Find where the given text appears and provide that cell's center as (X, Y) coordinate. 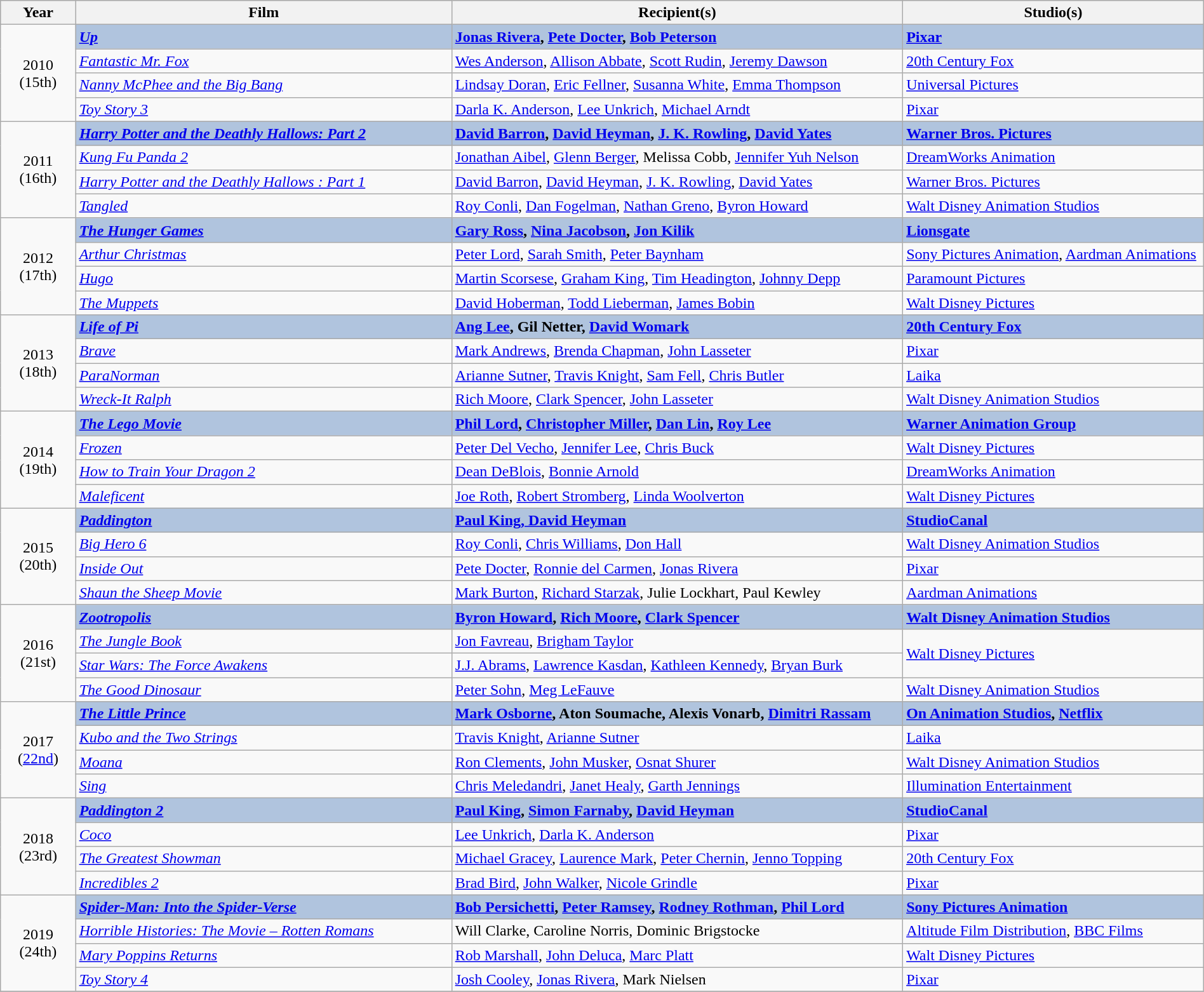
The Hunger Games (264, 230)
ParaNorman (264, 375)
Zootropolis (264, 617)
Pete Docter, Ronnie del Carmen, Jonas Rivera (677, 568)
Big Hero 6 (264, 544)
Recipient(s) (677, 13)
Star Wars: The Force Awakens (264, 665)
Toy Story 3 (264, 109)
Travis Knight, Arianne Sutner (677, 738)
Mark Osborne, Aton Soumache, Alexis Vonarb, Dimitri Rassam (677, 714)
The Good Dinosaur (264, 689)
Kung Fu Panda 2 (264, 158)
Chris Meledandri, Janet Healy, Garth Jennings (677, 786)
David Hoberman, Todd Lieberman, James Bobin (677, 303)
2015(20th) (38, 556)
Peter Lord, Sarah Smith, Peter Baynham (677, 254)
2011(16th) (38, 170)
Josh Cooley, Jonas Rivera, Mark Nielsen (677, 979)
Wes Anderson, Allison Abbate, Scott Rudin, Jeremy Dawson (677, 61)
Brad Bird, John Walker, Nicole Grindle (677, 883)
Shaun the Sheep Movie (264, 593)
Mary Poppins Returns (264, 955)
Byron Howard, Rich Moore, Clark Spencer (677, 617)
Brave (264, 351)
2014(19th) (38, 460)
Moana (264, 762)
Ron Clements, John Musker, Osnat Shurer (677, 762)
Universal Pictures (1053, 85)
Gary Ross, Nina Jacobson, Jon Kilik (677, 230)
2010(15th) (38, 73)
Peter Sohn, Meg LeFauve (677, 689)
2017(22nd) (38, 750)
Rich Moore, Clark Spencer, John Lasseter (677, 399)
Arthur Christmas (264, 254)
Mark Andrews, Brenda Chapman, John Lasseter (677, 351)
Dean DeBlois, Bonnie Arnold (677, 472)
Toy Story 4 (264, 979)
Phil Lord, Christopher Miller, Dan Lin, Roy Lee (677, 424)
The Little Prince (264, 714)
Inside Out (264, 568)
Lindsay Doran, Eric Fellner, Susanna White, Emma Thompson (677, 85)
Paddington 2 (264, 810)
Mark Burton, Richard Starzak, Julie Lockhart, Paul Kewley (677, 593)
Roy Conli, Dan Fogelman, Nathan Greno, Byron Howard (677, 206)
Warner Animation Group (1053, 424)
Darla K. Anderson, Lee Unkrich, Michael Arndt (677, 109)
Jonas Rivera, Pete Docter, Bob Peterson (677, 37)
Coco (264, 834)
The Lego Movie (264, 424)
Frozen (264, 448)
Spider-Man: Into the Spider-Verse (264, 907)
Jon Favreau, Brigham Taylor (677, 641)
Year (38, 13)
2016(21st) (38, 653)
Harry Potter and the Deathly Hallows : Part 1 (264, 182)
The Jungle Book (264, 641)
2019(24th) (38, 943)
Michael Gracey, Laurence Mark, Peter Chernin, Jenno Topping (677, 859)
Fantastic Mr. Fox (264, 61)
Life of Pi (264, 327)
Illumination Entertainment (1053, 786)
J.J. Abrams, Lawrence Kasdan, Kathleen Kennedy, Bryan Burk (677, 665)
How to Train Your Dragon 2 (264, 472)
Hugo (264, 278)
Wreck-It Ralph (264, 399)
2013(18th) (38, 363)
2018(23rd) (38, 847)
Sony Pictures Animation, Aardman Animations (1053, 254)
Film (264, 13)
Joe Roth, Robert Stromberg, Linda Woolverton (677, 496)
Tangled (264, 206)
Jonathan Aibel, Glenn Berger, Melissa Cobb, Jennifer Yuh Nelson (677, 158)
Altitude Film Distribution, BBC Films (1053, 931)
Sony Pictures Animation (1053, 907)
The Greatest Showman (264, 859)
Arianne Sutner, Travis Knight, Sam Fell, Chris Butler (677, 375)
Studio(s) (1053, 13)
Paramount Pictures (1053, 278)
Maleficent (264, 496)
On Animation Studios, Netflix (1053, 714)
Paul King, Simon Farnaby, David Heyman (677, 810)
Bob Persichetti, Peter Ramsey, Rodney Rothman, Phil Lord (677, 907)
Rob Marshall, John Deluca, Marc Platt (677, 955)
Roy Conli, Chris Williams, Don Hall (677, 544)
Paul King, David Heyman (677, 520)
The Muppets (264, 303)
Martin Scorsese, Graham King, Tim Headington, Johnny Depp (677, 278)
Lionsgate (1053, 230)
2012(17th) (38, 266)
Nanny McPhee and the Big Bang (264, 85)
Horrible Histories: The Movie – Rotten Romans (264, 931)
Will Clarke, Caroline Norris, Dominic Brigstocke (677, 931)
Peter Del Vecho, Jennifer Lee, Chris Buck (677, 448)
Ang Lee, Gil Netter, David Womark (677, 327)
Up (264, 37)
Incredibles 2 (264, 883)
Harry Potter and the Deathly Hallows: Part 2 (264, 133)
Kubo and the Two Strings (264, 738)
Paddington (264, 520)
Aardman Animations (1053, 593)
Sing (264, 786)
Lee Unkrich, Darla K. Anderson (677, 834)
